Provide the (X, Y) coordinate of the cell's center where the given text is located.  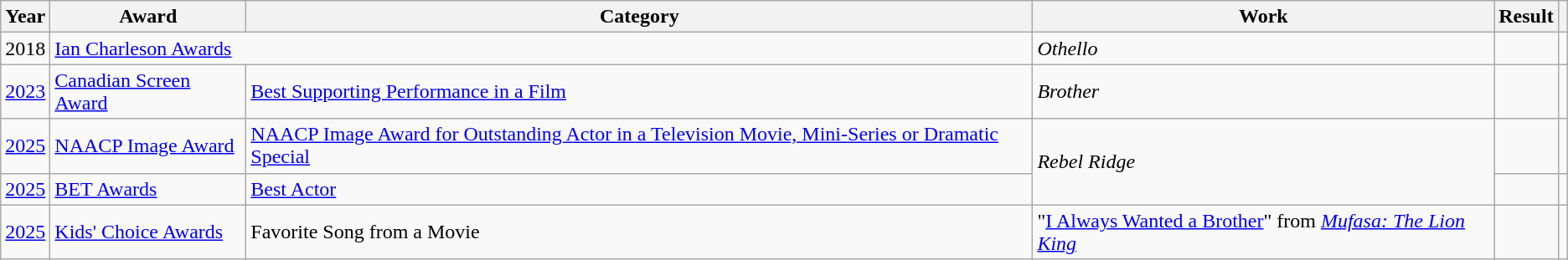
Othello (1263, 48)
2023 (25, 92)
Kids' Choice Awards (148, 232)
NAACP Image Award for Outstanding Actor in a Television Movie, Mini-Series or Dramatic Special (640, 145)
Canadian Screen Award (148, 92)
Work (1263, 17)
Best Supporting Performance in a Film (640, 92)
Favorite Song from a Movie (640, 232)
Best Actor (640, 189)
Award (148, 17)
Ian Charleson Awards (541, 48)
Result (1526, 17)
Rebel Ridge (1263, 162)
NAACP Image Award (148, 145)
"I Always Wanted a Brother" from Mufasa: The Lion King (1263, 232)
Year (25, 17)
2018 (25, 48)
Brother (1263, 92)
Category (640, 17)
BET Awards (148, 189)
